For the text-containing cell, return its midpoint in [x, y] coordinate format. 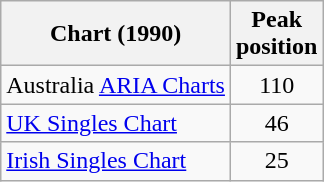
Australia ARIA Charts [116, 85]
UK Singles Chart [116, 123]
110 [276, 85]
25 [276, 161]
46 [276, 123]
Peakposition [276, 34]
Irish Singles Chart [116, 161]
Chart (1990) [116, 34]
